From the cell containing the given text, extract its center point as (X, Y) coordinate. 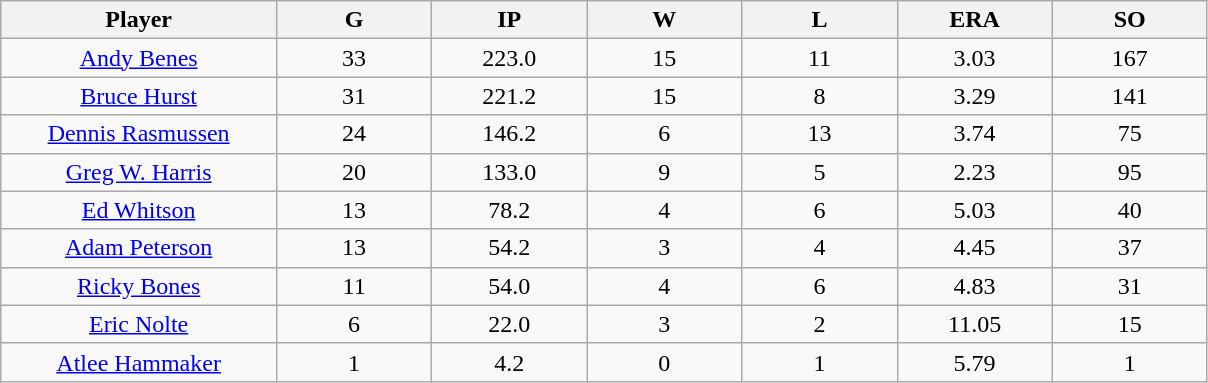
Atlee Hammaker (139, 362)
4.45 (974, 248)
Eric Nolte (139, 324)
Dennis Rasmussen (139, 134)
20 (354, 172)
75 (1130, 134)
4.83 (974, 286)
0 (664, 362)
Adam Peterson (139, 248)
133.0 (510, 172)
2.23 (974, 172)
W (664, 20)
3.74 (974, 134)
9 (664, 172)
G (354, 20)
5.03 (974, 210)
Bruce Hurst (139, 96)
5.79 (974, 362)
Ed Whitson (139, 210)
37 (1130, 248)
54.2 (510, 248)
54.0 (510, 286)
78.2 (510, 210)
95 (1130, 172)
2 (820, 324)
Greg W. Harris (139, 172)
33 (354, 58)
221.2 (510, 96)
40 (1130, 210)
Player (139, 20)
Ricky Bones (139, 286)
L (820, 20)
22.0 (510, 324)
3.29 (974, 96)
3.03 (974, 58)
SO (1130, 20)
167 (1130, 58)
IP (510, 20)
ERA (974, 20)
24 (354, 134)
8 (820, 96)
141 (1130, 96)
11.05 (974, 324)
Andy Benes (139, 58)
146.2 (510, 134)
4.2 (510, 362)
223.0 (510, 58)
5 (820, 172)
